Extract the [x, y] coordinate from the center of the cell holding the provided text.  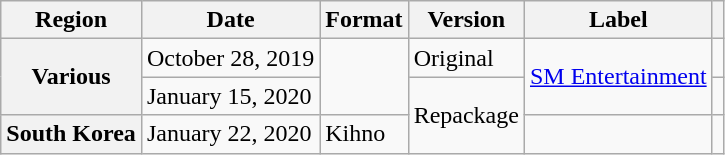
Repackage [466, 115]
Region [72, 20]
Original [466, 58]
Various [72, 77]
Version [466, 20]
Date [230, 20]
Kihno [364, 134]
January 15, 2020 [230, 96]
SM Entertainment [618, 77]
October 28, 2019 [230, 58]
South Korea [72, 134]
Label [618, 20]
January 22, 2020 [230, 134]
Format [364, 20]
